Provide the (X, Y) coordinate of the cell's center where the given text is located.  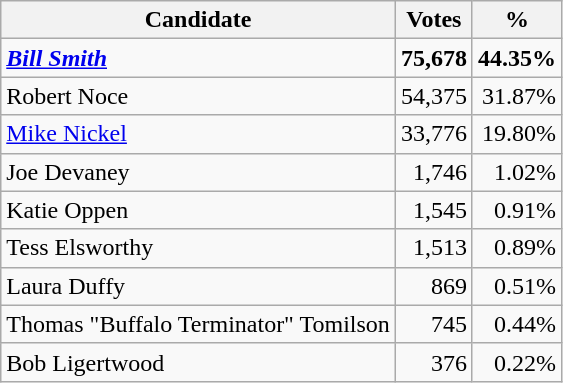
Joe Devaney (198, 172)
0.91% (516, 210)
0.51% (516, 286)
44.35% (516, 58)
Robert Noce (198, 96)
54,375 (434, 96)
869 (434, 286)
Mike Nickel (198, 134)
1,746 (434, 172)
Bill Smith (198, 58)
Bob Ligertwood (198, 362)
19.80% (516, 134)
1.02% (516, 172)
Laura Duffy (198, 286)
745 (434, 324)
Tess Elsworthy (198, 248)
Thomas "Buffalo Terminator" Tomilson (198, 324)
Votes (434, 20)
75,678 (434, 58)
% (516, 20)
1,545 (434, 210)
33,776 (434, 134)
0.44% (516, 324)
Candidate (198, 20)
1,513 (434, 248)
0.89% (516, 248)
Katie Oppen (198, 210)
376 (434, 362)
31.87% (516, 96)
0.22% (516, 362)
